Provide the (X, Y) coordinate of the cell's center where the given text is located.  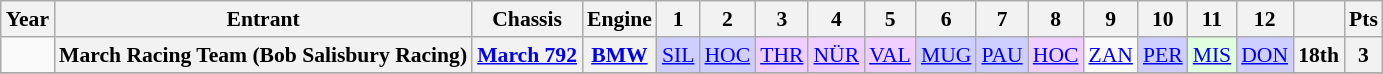
Pts (1364, 19)
VAL (890, 55)
MIS (1212, 55)
March Racing Team (Bob Salisbury Racing) (263, 55)
Engine (620, 19)
Chassis (527, 19)
18th (1318, 55)
4 (836, 19)
7 (1002, 19)
BMW (620, 55)
10 (1163, 19)
PAU (1002, 55)
March 792 (527, 55)
2 (727, 19)
DON (1264, 55)
1 (678, 19)
11 (1212, 19)
5 (890, 19)
Year (28, 19)
THR (782, 55)
12 (1264, 19)
SIL (678, 55)
6 (946, 19)
MUG (946, 55)
PER (1163, 55)
NÜR (836, 55)
Entrant (263, 19)
8 (1056, 19)
9 (1110, 19)
ZAN (1110, 55)
